Detect which cell encompasses the target text, then output its (X, Y) center coordinate. 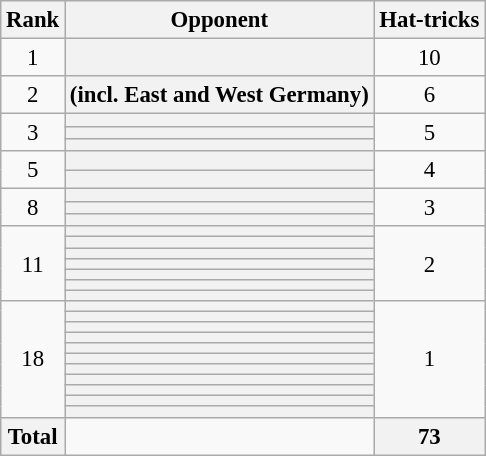
11 (33, 263)
4 (430, 170)
Total (33, 436)
18 (33, 360)
6 (430, 95)
8 (33, 208)
Opponent (220, 20)
10 (430, 58)
(incl. East and West Germany) (220, 95)
Rank (33, 20)
73 (430, 436)
Hat-tricks (430, 20)
